Locate the cell with the specified text and output its [X, Y] center coordinate. 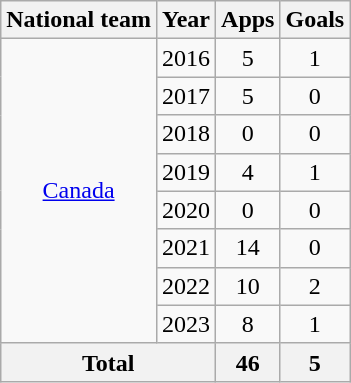
2017 [186, 96]
8 [248, 324]
4 [248, 172]
2023 [186, 324]
Year [186, 20]
2021 [186, 248]
46 [248, 362]
14 [248, 248]
2019 [186, 172]
Goals [315, 20]
2 [315, 286]
Canada [79, 191]
Apps [248, 20]
2020 [186, 210]
2022 [186, 286]
National team [79, 20]
Total [108, 362]
10 [248, 286]
2016 [186, 58]
2018 [186, 134]
